Scan for the cell matching the given text and deliver its [x, y] coordinate at center. 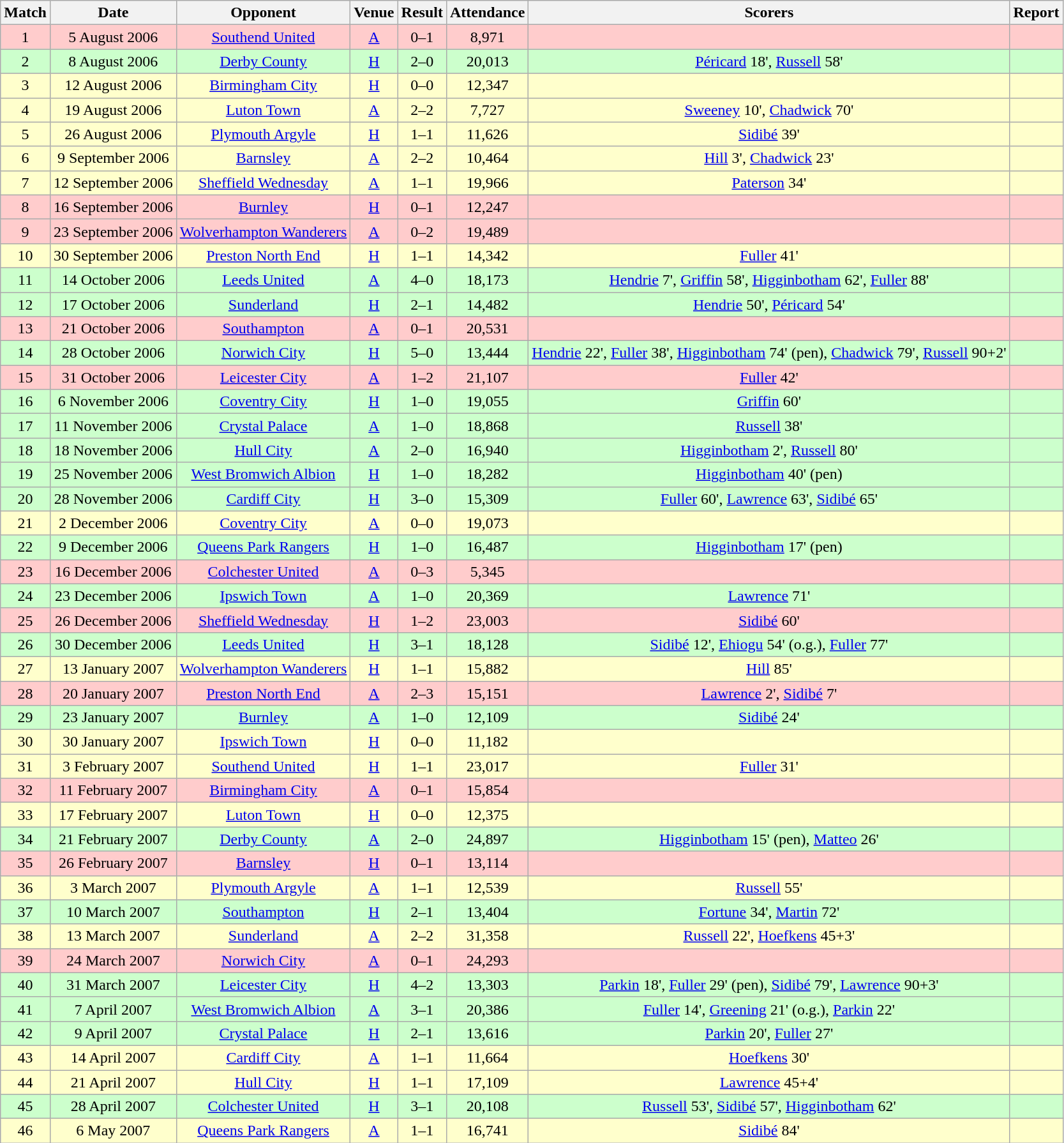
16 September 2006 [113, 207]
9 December 2006 [113, 547]
40 [26, 985]
Fuller 14', Greening 21' (o.g.), Parkin 22' [769, 1009]
15,882 [487, 669]
28 November 2006 [113, 499]
17 [26, 426]
45 [26, 1107]
9 September 2006 [113, 158]
8 [26, 207]
32 [26, 791]
20,108 [487, 1107]
28 October 2006 [113, 353]
Sidibé 60' [769, 620]
12 August 2006 [113, 86]
28 [26, 693]
Date [113, 13]
16,487 [487, 547]
25 [26, 620]
26 [26, 644]
13,114 [487, 863]
Report [1037, 13]
12,539 [487, 888]
6 [26, 158]
18,282 [487, 474]
23 December 2006 [113, 596]
Match [26, 13]
11,182 [487, 742]
Higginbotham 17' (pen) [769, 547]
2–3 [422, 693]
14 April 2007 [113, 1057]
Lawrence 2', Sidibé 7' [769, 693]
16 December 2006 [113, 571]
21 [26, 523]
17,109 [487, 1082]
2 December 2006 [113, 523]
9 April 2007 [113, 1033]
17 October 2006 [113, 305]
4–2 [422, 985]
13 January 2007 [113, 669]
13,303 [487, 985]
Venue [374, 13]
31 [26, 766]
16,741 [487, 1131]
26 February 2007 [113, 863]
Péricard 18', Russell 58' [769, 61]
Hendrie 22', Fuller 38', Higginbotham 74' (pen), Chadwick 79', Russell 90+2' [769, 353]
11 [26, 280]
14 October 2006 [113, 280]
18,128 [487, 644]
23,017 [487, 766]
42 [26, 1033]
12,109 [487, 718]
5 [26, 134]
19 August 2006 [113, 110]
28 April 2007 [113, 1107]
Fuller 60', Lawrence 63', Sidibé 65' [769, 499]
5,345 [487, 571]
21,107 [487, 377]
20,386 [487, 1009]
6 November 2006 [113, 402]
24,293 [487, 960]
5–0 [422, 353]
9 [26, 231]
3–0 [422, 499]
14,482 [487, 305]
Griffin 60' [769, 402]
19,073 [487, 523]
31,358 [487, 936]
30 January 2007 [113, 742]
30 December 2006 [113, 644]
37 [26, 912]
4 [26, 110]
15 [26, 377]
20,531 [487, 329]
18 [26, 450]
24 [26, 596]
3 February 2007 [113, 766]
7 [26, 183]
11,626 [487, 134]
17 February 2007 [113, 815]
21 April 2007 [113, 1082]
10,464 [487, 158]
13,444 [487, 353]
16 [26, 402]
19,055 [487, 402]
Hendrie 7', Griffin 58', Higginbotham 62', Fuller 88' [769, 280]
Hill 3', Chadwick 23' [769, 158]
Hoefkens 30' [769, 1057]
Hendrie 50', Péricard 54' [769, 305]
Higginbotham 2', Russell 80' [769, 450]
19,489 [487, 231]
0–3 [422, 571]
Parkin 18', Fuller 29' (pen), Sidibé 79', Lawrence 90+3' [769, 985]
13,616 [487, 1033]
23 January 2007 [113, 718]
31 March 2007 [113, 985]
2 [26, 61]
3 March 2007 [113, 888]
11 November 2006 [113, 426]
14 [26, 353]
Attendance [487, 13]
Fuller 41' [769, 255]
20,013 [487, 61]
14,342 [487, 255]
26 August 2006 [113, 134]
13 March 2007 [113, 936]
Parkin 20', Fuller 27' [769, 1033]
12,375 [487, 815]
15,151 [487, 693]
Fuller 42' [769, 377]
Sidibé 12', Ehiogu 54' (o.g.), Fuller 77' [769, 644]
1 [26, 37]
44 [26, 1082]
7 April 2007 [113, 1009]
6 May 2007 [113, 1131]
4–0 [422, 280]
Higginbotham 15' (pen), Matteo 26' [769, 839]
Scorers [769, 13]
24 March 2007 [113, 960]
Fortune 34', Martin 72' [769, 912]
Russell 55' [769, 888]
38 [26, 936]
41 [26, 1009]
21 February 2007 [113, 839]
23 September 2006 [113, 231]
3 [26, 86]
12,247 [487, 207]
13,404 [487, 912]
31 October 2006 [113, 377]
Sidibé 39' [769, 134]
19 [26, 474]
15,309 [487, 499]
Fuller 31' [769, 766]
19,966 [487, 183]
23 [26, 571]
23,003 [487, 620]
7,727 [487, 110]
12 [26, 305]
Paterson 34' [769, 183]
29 [26, 718]
21 October 2006 [113, 329]
Lawrence 71' [769, 596]
Sweeney 10', Chadwick 70' [769, 110]
20 January 2007 [113, 693]
26 December 2006 [113, 620]
0–2 [422, 231]
35 [26, 863]
Russell 38' [769, 426]
18 November 2006 [113, 450]
20 [26, 499]
24,897 [487, 839]
Opponent [263, 13]
20,369 [487, 596]
11 February 2007 [113, 791]
Lawrence 45+4' [769, 1082]
8,971 [487, 37]
27 [26, 669]
11,664 [487, 1057]
10 [26, 255]
12 September 2006 [113, 183]
16,940 [487, 450]
13 [26, 329]
30 September 2006 [113, 255]
43 [26, 1057]
10 March 2007 [113, 912]
Russell 53', Sidibé 57', Higginbotham 62' [769, 1107]
36 [26, 888]
Higginbotham 40' (pen) [769, 474]
39 [26, 960]
30 [26, 742]
18,868 [487, 426]
5 August 2006 [113, 37]
15,854 [487, 791]
46 [26, 1131]
Result [422, 13]
8 August 2006 [113, 61]
18,173 [487, 280]
Sidibé 24' [769, 718]
Sidibé 84' [769, 1131]
25 November 2006 [113, 474]
Russell 22', Hoefkens 45+3' [769, 936]
12,347 [487, 86]
Hill 85' [769, 669]
33 [26, 815]
22 [26, 547]
34 [26, 839]
